Output the (X, Y) coordinate of the center of the cell containing the given text.  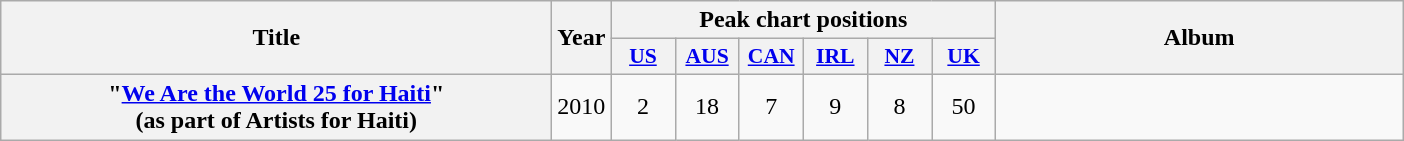
CAN (771, 57)
18 (707, 106)
2 (643, 106)
Title (276, 38)
50 (964, 106)
UK (964, 57)
9 (835, 106)
Year (582, 38)
IRL (835, 57)
2010 (582, 106)
"We Are the World 25 for Haiti"(as part of Artists for Haiti) (276, 106)
US (643, 57)
NZ (899, 57)
8 (899, 106)
7 (771, 106)
Peak chart positions (804, 20)
Album (1200, 38)
AUS (707, 57)
